Return the [X, Y] coordinate for the center point of the cell that contains the specified text.  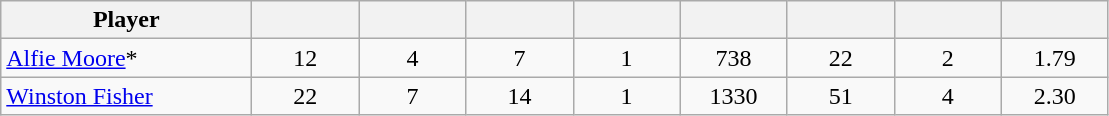
12 [306, 58]
Player [126, 20]
1.79 [1054, 58]
Winston Fisher [126, 96]
738 [734, 58]
2 [948, 58]
14 [520, 96]
2.30 [1054, 96]
Alfie Moore* [126, 58]
1330 [734, 96]
51 [840, 96]
